Determine the (X, Y) coordinate at the center of the cell enclosing the given text.  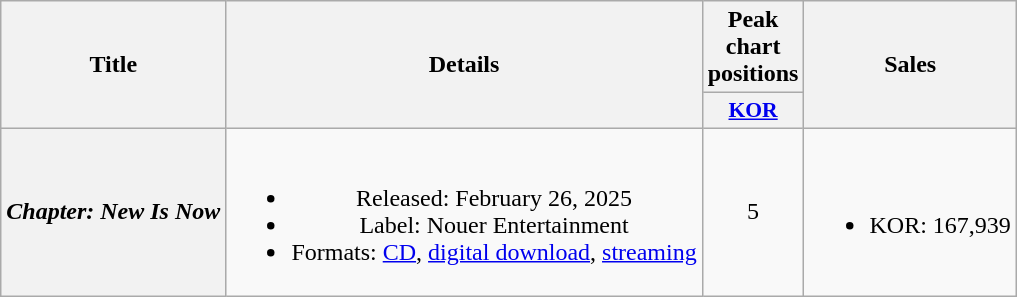
Peak chart positions (753, 47)
Title (114, 65)
Details (464, 65)
KOR (753, 111)
KOR: 167,939 (910, 212)
5 (753, 212)
Chapter: New Is Now (114, 212)
Released: February 26, 2025Label: Nouer EntertainmentFormats: CD, digital download, streaming (464, 212)
Sales (910, 65)
